Capture the cell that displays the provided text and extract its (x, y) central coordinate. 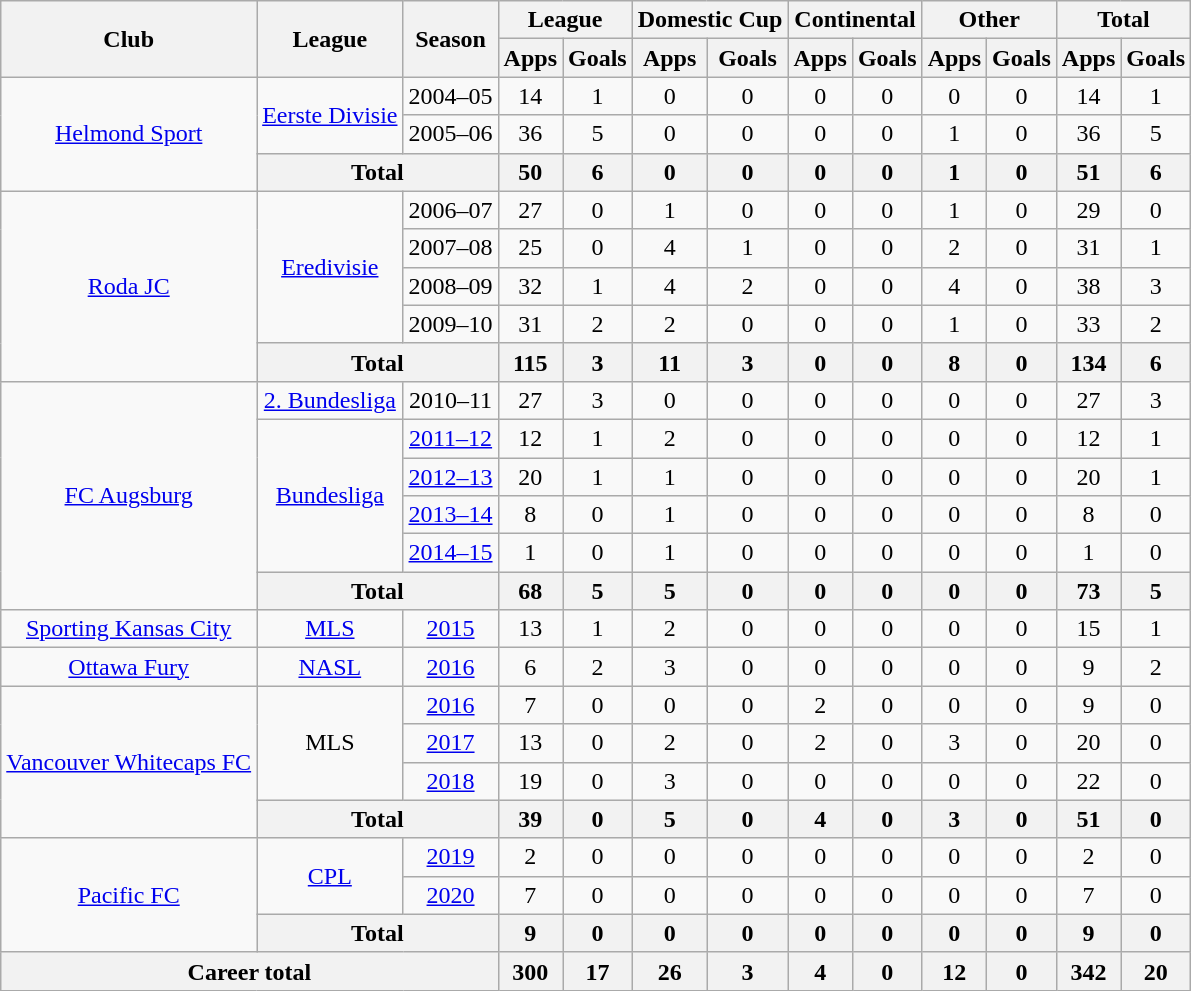
2015 (450, 629)
73 (1088, 591)
Ottawa Fury (129, 667)
Other (989, 20)
11 (670, 362)
Helmond Sport (129, 134)
2019 (450, 857)
2011–12 (450, 438)
Club (129, 39)
39 (530, 819)
2004–05 (450, 96)
2005–06 (450, 134)
2007–08 (450, 248)
NASL (330, 667)
2013–14 (450, 515)
Continental (855, 20)
2017 (450, 743)
15 (1088, 629)
2010–11 (450, 400)
Pacific FC (129, 895)
134 (1088, 362)
68 (530, 591)
CPL (330, 876)
Career total (250, 971)
2006–07 (450, 210)
2020 (450, 895)
Bundesliga (330, 495)
17 (597, 971)
Eredivisie (330, 267)
Roda JC (129, 286)
32 (530, 286)
2014–15 (450, 553)
22 (1088, 781)
115 (530, 362)
2018 (450, 781)
2012–13 (450, 477)
2009–10 (450, 324)
FC Augsburg (129, 495)
Vancouver Whitecaps FC (129, 762)
50 (530, 172)
Domestic Cup (710, 20)
Eerste Divisie (330, 115)
2. Bundesliga (330, 400)
26 (670, 971)
25 (530, 248)
33 (1088, 324)
38 (1088, 286)
342 (1088, 971)
300 (530, 971)
Season (450, 39)
19 (530, 781)
29 (1088, 210)
2008–09 (450, 286)
Sporting Kansas City (129, 629)
